Extract the (X, Y) coordinate from the center of the cell holding the provided text.  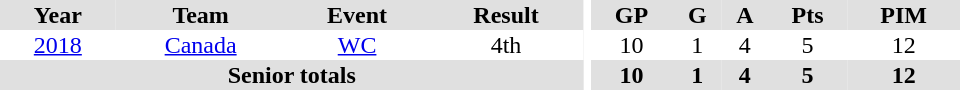
Senior totals (292, 75)
Year (58, 15)
Event (358, 15)
A (745, 15)
G (698, 15)
WC (358, 45)
Team (201, 15)
4th (506, 45)
PIM (904, 15)
Canada (201, 45)
GP (631, 15)
2018 (58, 45)
Pts (808, 15)
Result (506, 15)
